Find where the given text appears and provide that cell's center as [X, Y] coordinate. 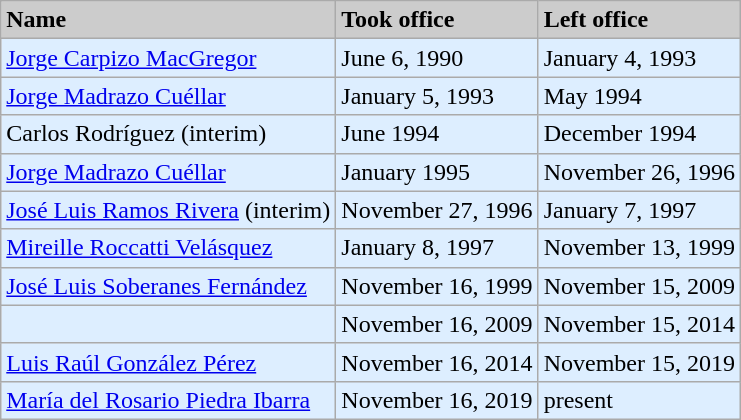
January 1995 [437, 172]
November 27, 1996 [437, 210]
November 16, 2019 [437, 400]
November 13, 1999 [639, 248]
January 4, 1993 [639, 58]
Name [168, 20]
November 26, 1996 [639, 172]
November 15, 2009 [639, 286]
November 16, 1999 [437, 286]
November 16, 2009 [437, 324]
June 6, 1990 [437, 58]
November 16, 2014 [437, 362]
May 1994 [639, 96]
November 15, 2019 [639, 362]
November 15, 2014 [639, 324]
January 5, 1993 [437, 96]
Mireille Roccatti Velásquez [168, 248]
María del Rosario Piedra Ibarra [168, 400]
present [639, 400]
José Luis Soberanes Fernández [168, 286]
June 1994 [437, 134]
Took office [437, 20]
January 7, 1997 [639, 210]
Luis Raúl González Pérez [168, 362]
January 8, 1997 [437, 248]
Jorge Carpizo MacGregor [168, 58]
Left office [639, 20]
Carlos Rodríguez (interim) [168, 134]
December 1994 [639, 134]
José Luis Ramos Rivera (interim) [168, 210]
